Capture the cell that displays the provided text and extract its (x, y) central coordinate. 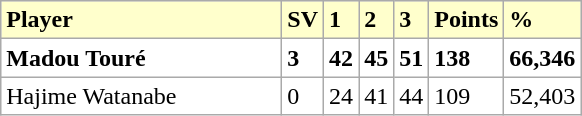
% (542, 20)
0 (303, 96)
Madou Touré (142, 58)
42 (342, 58)
Player (142, 20)
2 (376, 20)
1 (342, 20)
41 (376, 96)
109 (466, 96)
Points (466, 20)
24 (342, 96)
138 (466, 58)
Hajime Watanabe (142, 96)
44 (412, 96)
52,403 (542, 96)
51 (412, 58)
45 (376, 58)
66,346 (542, 58)
SV (303, 20)
